Identify which cell holds the provided text, then report its [x, y] central coordinate. 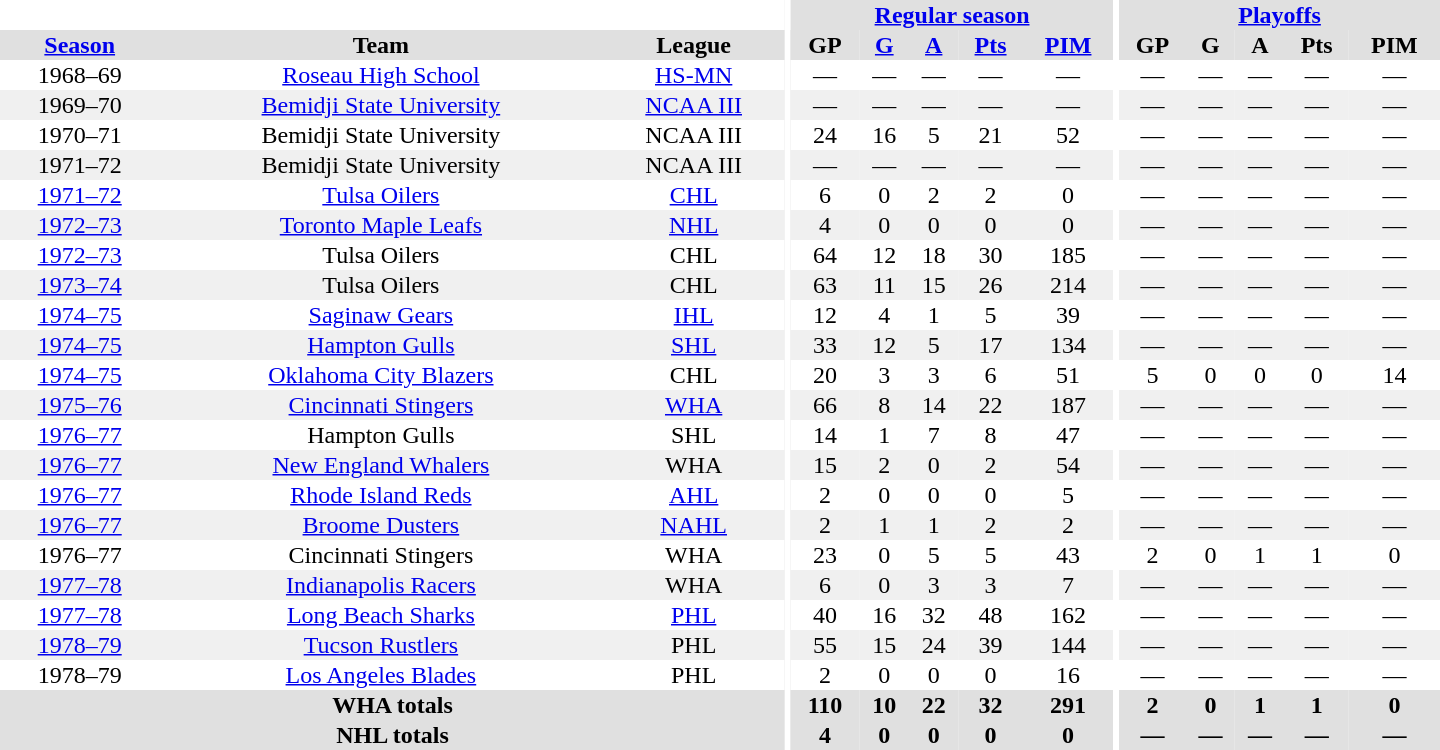
54 [1068, 465]
23 [824, 555]
Long Beach Sharks [380, 615]
134 [1068, 345]
Regular season [952, 15]
51 [1068, 375]
20 [824, 375]
26 [990, 285]
64 [824, 255]
291 [1068, 705]
214 [1068, 285]
144 [1068, 645]
Season [80, 45]
162 [1068, 615]
Team [380, 45]
1970–71 [80, 135]
IHL [694, 315]
48 [990, 615]
NAHL [694, 525]
17 [990, 345]
63 [824, 285]
Indianapolis Racers [380, 585]
League [694, 45]
185 [1068, 255]
Tucson Rustlers [380, 645]
18 [934, 255]
1969–70 [80, 105]
1975–76 [80, 405]
110 [824, 705]
1973–74 [80, 285]
WHA totals [392, 705]
HS-MN [694, 75]
Rhode Island Reds [380, 495]
Roseau High School [380, 75]
NHL [694, 225]
Toronto Maple Leafs [380, 225]
1968–69 [80, 75]
11 [884, 285]
47 [1068, 435]
30 [990, 255]
NHL totals [392, 735]
AHL [694, 495]
21 [990, 135]
10 [884, 705]
33 [824, 345]
66 [824, 405]
Broome Dusters [380, 525]
40 [824, 615]
Oklahoma City Blazers [380, 375]
New England Whalers [380, 465]
Saginaw Gears [380, 315]
187 [1068, 405]
43 [1068, 555]
52 [1068, 135]
55 [824, 645]
Playoffs [1280, 15]
Los Angeles Blades [380, 675]
